Identify which cell holds the provided text, then report its (x, y) central coordinate. 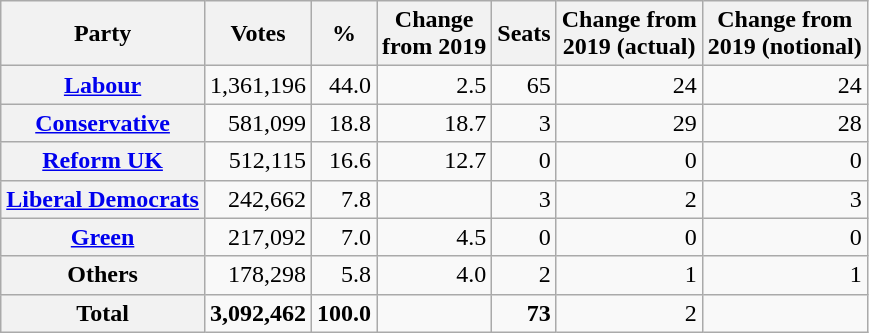
12.7 (434, 161)
5.8 (344, 275)
7.0 (344, 237)
73 (524, 313)
Labour (103, 85)
Changefrom 2019 (434, 34)
Seats (524, 34)
16.6 (344, 161)
18.7 (434, 123)
7.8 (344, 199)
178,298 (258, 275)
18.8 (344, 123)
4.0 (434, 275)
Votes (258, 34)
65 (524, 85)
3,092,462 (258, 313)
242,662 (258, 199)
29 (629, 123)
Change from2019 (notional) (784, 34)
Total (103, 313)
1,361,196 (258, 85)
44.0 (344, 85)
4.5 (434, 237)
Liberal Democrats (103, 199)
Conservative (103, 123)
Others (103, 275)
217,092 (258, 237)
Green (103, 237)
Reform UK (103, 161)
512,115 (258, 161)
28 (784, 123)
2.5 (434, 85)
Party (103, 34)
581,099 (258, 123)
100.0 (344, 313)
% (344, 34)
Change from2019 (actual) (629, 34)
